Capture the cell that displays the provided text and extract its [x, y] central coordinate. 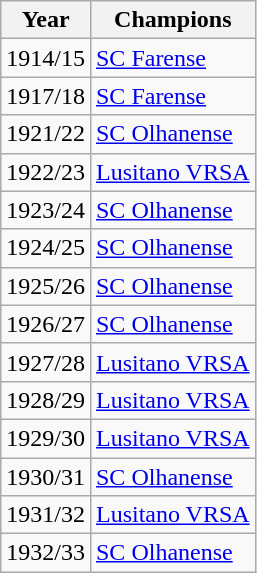
1929/30 [46, 438]
1922/23 [46, 172]
1928/29 [46, 400]
Year [46, 20]
1923/24 [46, 210]
1926/27 [46, 324]
1925/26 [46, 286]
Champions [172, 20]
1914/15 [46, 58]
1931/32 [46, 515]
1932/33 [46, 553]
1927/28 [46, 362]
1921/22 [46, 134]
1924/25 [46, 248]
1917/18 [46, 96]
1930/31 [46, 477]
